Scan for the cell matching the given text and deliver its [x, y] coordinate at center. 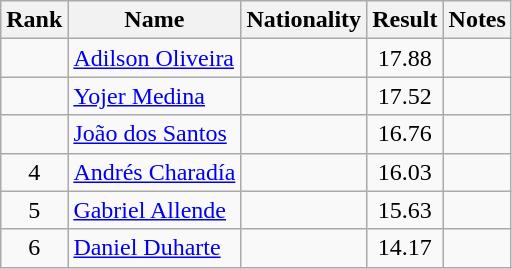
João dos Santos [154, 134]
Name [154, 20]
Result [405, 20]
16.03 [405, 172]
Gabriel Allende [154, 210]
17.52 [405, 96]
Nationality [304, 20]
14.17 [405, 248]
16.76 [405, 134]
Adilson Oliveira [154, 58]
15.63 [405, 210]
6 [34, 248]
Andrés Charadía [154, 172]
5 [34, 210]
17.88 [405, 58]
Notes [477, 20]
Rank [34, 20]
Daniel Duharte [154, 248]
Yojer Medina [154, 96]
4 [34, 172]
